Find where the given text appears and provide that cell's center as [x, y] coordinate. 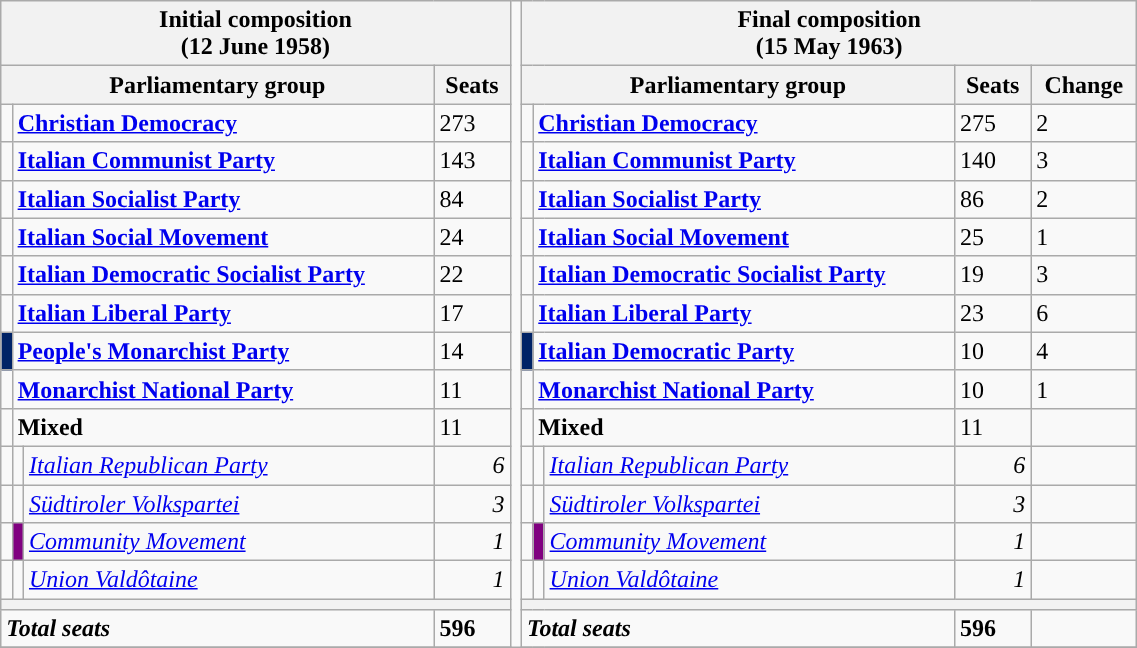
Initial composition(12 June 1958) [256, 34]
273 [472, 123]
22 [472, 275]
24 [472, 237]
25 [993, 237]
14 [472, 351]
17 [472, 313]
Change [1084, 85]
84 [472, 199]
19 [993, 275]
23 [993, 313]
4 [1084, 351]
143 [472, 161]
140 [993, 161]
275 [993, 123]
Final composition(15 May 1963) [828, 34]
86 [993, 199]
Italian Democratic Party [744, 351]
People's Monarchist Party [223, 351]
